From the cell containing the given text, extract its center point as (x, y) coordinate. 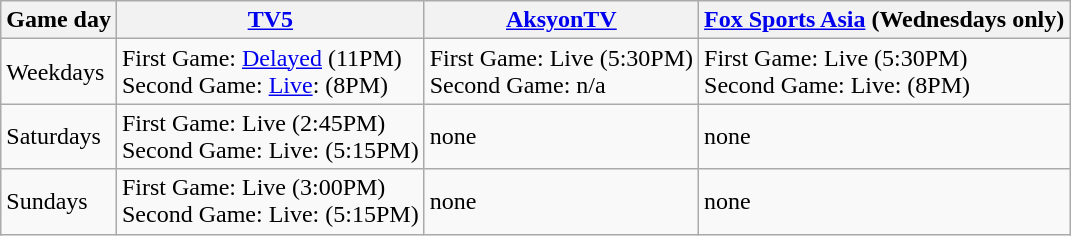
First Game: Delayed (11PM) Second Game: Live: (8PM) (270, 72)
Saturdays (59, 136)
First Game: Live (5:30PM) Second Game: n/a (561, 72)
Game day (59, 20)
Sundays (59, 202)
First Game: Live (5:30PM) Second Game: Live: (8PM) (884, 72)
TV5 (270, 20)
Weekdays (59, 72)
Fox Sports Asia (Wednesdays only) (884, 20)
First Game: Live (3:00PM) Second Game: Live: (5:15PM) (270, 202)
AksyonTV (561, 20)
First Game: Live (2:45PM) Second Game: Live: (5:15PM) (270, 136)
